Pinpoint the cell where the given text exists, returning its (X, Y) midpoint coordinate. 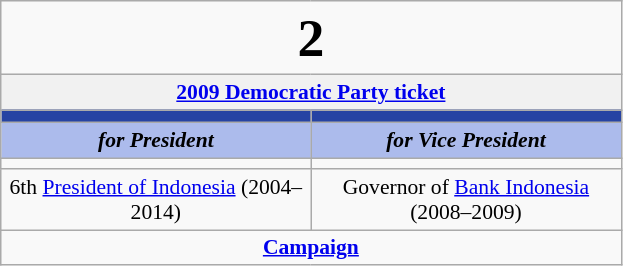
Governor of Bank Indonesia (2008–2009) (466, 200)
for Vice President (466, 141)
Campaign (311, 248)
6th President of Indonesia (2004–2014) (156, 200)
2009 Democratic Party ticket (311, 92)
2 (311, 38)
for President (156, 141)
